Scan for the cell matching the given text and deliver its [X, Y] coordinate at center. 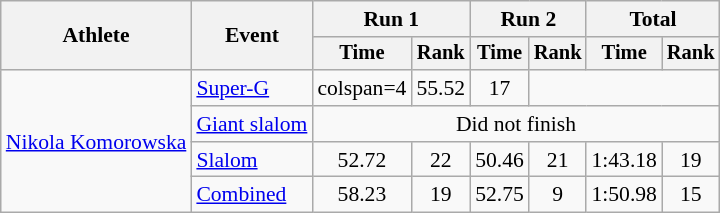
Super-G [252, 88]
21 [558, 160]
Combined [252, 195]
50.46 [500, 160]
Did not finish [516, 124]
Run 2 [528, 19]
55.52 [440, 88]
Total [652, 19]
1:43.18 [624, 160]
Slalom [252, 160]
52.72 [362, 160]
22 [440, 160]
Event [252, 36]
colspan=4 [362, 88]
1:50.98 [624, 195]
Nikola Komorowska [96, 141]
9 [558, 195]
58.23 [362, 195]
Giant slalom [252, 124]
Athlete [96, 36]
15 [691, 195]
17 [500, 88]
Run 1 [391, 19]
52.75 [500, 195]
